Output the (x, y) coordinate of the center of the cell containing the given text.  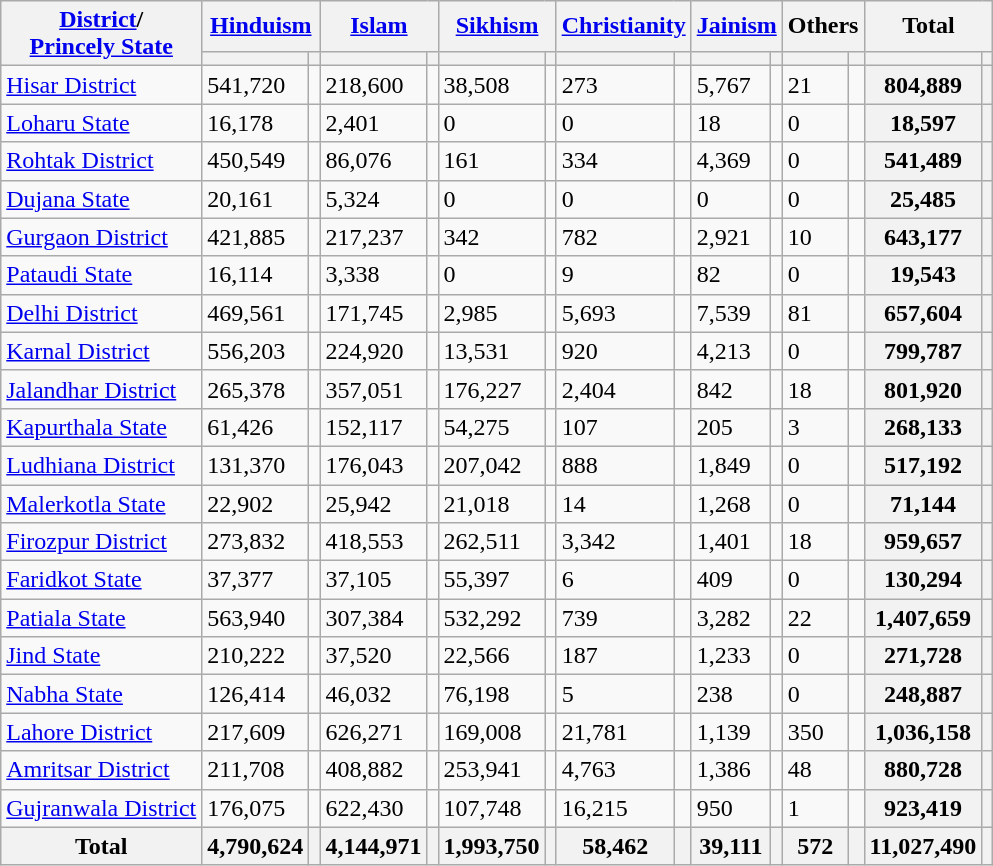
Rohtak District (102, 161)
4,213 (730, 351)
2,404 (615, 389)
130,294 (923, 580)
11,027,490 (923, 846)
334 (615, 161)
107,748 (492, 808)
1,139 (730, 732)
248,887 (923, 694)
Dujana State (102, 199)
71,144 (923, 503)
1,268 (730, 503)
268,133 (923, 427)
Gurgaon District (102, 237)
4,369 (730, 161)
58,462 (615, 846)
1 (815, 808)
176,227 (492, 389)
176,043 (374, 465)
District/Princely State (102, 34)
21,781 (615, 732)
804,889 (923, 85)
1,233 (730, 656)
39,111 (730, 846)
Nabha State (102, 694)
25,485 (923, 199)
207,042 (492, 465)
54,275 (492, 427)
Christianity (624, 26)
880,728 (923, 770)
37,105 (374, 580)
350 (815, 732)
176,075 (256, 808)
5,693 (615, 313)
Hinduism (261, 26)
Firozpur District (102, 542)
Jind State (102, 656)
556,203 (256, 351)
218,600 (374, 85)
4,763 (615, 770)
20,161 (256, 199)
517,192 (923, 465)
171,745 (374, 313)
46,032 (374, 694)
Ludhiana District (102, 465)
238 (730, 694)
82 (730, 275)
55,397 (492, 580)
25,942 (374, 503)
205 (730, 427)
16,215 (615, 808)
4,144,971 (374, 846)
48 (815, 770)
Islam (379, 26)
Karnal District (102, 351)
Hisar District (102, 85)
Gujranwala District (102, 808)
37,377 (256, 580)
1,849 (730, 465)
3,282 (730, 618)
14 (615, 503)
161 (492, 161)
131,370 (256, 465)
126,414 (256, 694)
86,076 (374, 161)
211,708 (256, 770)
Sikhism (497, 26)
532,292 (492, 618)
2,985 (492, 313)
2,401 (374, 123)
Loharu State (102, 123)
5,767 (730, 85)
10 (815, 237)
Patiala State (102, 618)
81 (815, 313)
Kapurthala State (102, 427)
217,609 (256, 732)
469,561 (256, 313)
307,384 (374, 618)
799,787 (923, 351)
408,882 (374, 770)
1,993,750 (492, 846)
253,941 (492, 770)
169,008 (492, 732)
Others (823, 26)
6 (615, 580)
342 (492, 237)
657,604 (923, 313)
13,531 (492, 351)
38,508 (492, 85)
3,342 (615, 542)
950 (730, 808)
107 (615, 427)
Pataudi State (102, 275)
5,324 (374, 199)
3,338 (374, 275)
217,237 (374, 237)
273,832 (256, 542)
923,419 (923, 808)
16,114 (256, 275)
541,489 (923, 161)
19,543 (923, 275)
626,271 (374, 732)
273 (615, 85)
801,920 (923, 389)
21,018 (492, 503)
782 (615, 237)
572 (815, 846)
271,728 (923, 656)
Malerkotla State (102, 503)
1,036,158 (923, 732)
Lahore District (102, 732)
Faridkot State (102, 580)
22 (815, 618)
187 (615, 656)
450,549 (256, 161)
76,198 (492, 694)
409 (730, 580)
37,520 (374, 656)
22,566 (492, 656)
1,401 (730, 542)
739 (615, 618)
22,902 (256, 503)
4,790,624 (256, 846)
1,407,659 (923, 618)
Delhi District (102, 313)
2,921 (730, 237)
262,511 (492, 542)
16,178 (256, 123)
541,720 (256, 85)
224,920 (374, 351)
61,426 (256, 427)
Jalandhar District (102, 389)
622,430 (374, 808)
5 (615, 694)
21 (815, 85)
888 (615, 465)
418,553 (374, 542)
Jainism (736, 26)
Amritsar District (102, 770)
643,177 (923, 237)
210,222 (256, 656)
152,117 (374, 427)
18,597 (923, 123)
3 (815, 427)
421,885 (256, 237)
357,051 (374, 389)
842 (730, 389)
265,378 (256, 389)
7,539 (730, 313)
563,940 (256, 618)
920 (615, 351)
1,386 (730, 770)
9 (615, 275)
959,657 (923, 542)
